Find where the given text appears and provide that cell's center as (X, Y) coordinate. 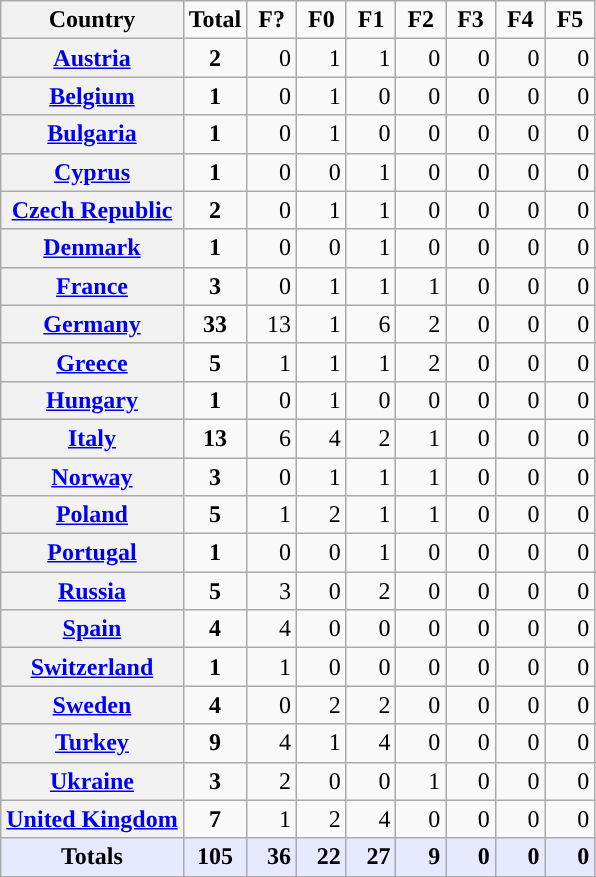
F? (272, 20)
France (92, 286)
105 (215, 857)
Italy (92, 438)
7 (215, 819)
F4 (520, 20)
Cyprus (92, 172)
Poland (92, 515)
22 (321, 857)
Bulgaria (92, 134)
Hungary (92, 400)
Country (92, 20)
Austria (92, 58)
Denmark (92, 248)
F3 (471, 20)
Germany (92, 324)
Belgium (92, 96)
Switzerland (92, 667)
Sweden (92, 705)
Norway (92, 477)
Russia (92, 591)
36 (272, 857)
Spain (92, 629)
Portugal (92, 553)
Ukraine (92, 781)
Turkey (92, 743)
27 (371, 857)
33 (215, 324)
Czech Republic (92, 210)
F1 (371, 20)
Total (215, 20)
United Kingdom (92, 819)
F5 (570, 20)
F2 (421, 20)
Greece (92, 362)
F0 (321, 20)
Totals (92, 857)
